Identify which cell holds the provided text, then report its [X, Y] central coordinate. 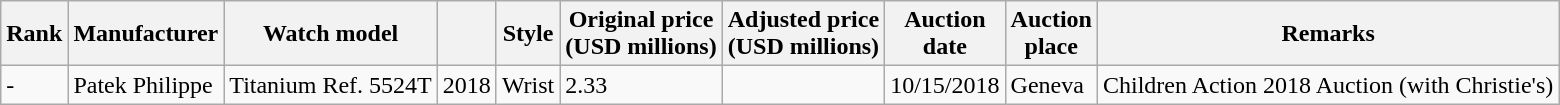
Wrist [528, 85]
Titanium Ref. 5524T [331, 85]
Manufacturer [146, 34]
Rank [34, 34]
Adjusted price(USD millions) [803, 34]
Style [528, 34]
2018 [466, 85]
10/15/2018 [945, 85]
Children Action 2018 Auction (with Christie's) [1328, 85]
Geneva [1051, 85]
2.33 [641, 85]
Original price(USD millions) [641, 34]
Watch model [331, 34]
- [34, 85]
Remarks [1328, 34]
Auctiondate [945, 34]
Patek Philippe [146, 85]
Auctionplace [1051, 34]
